From the cell containing the given text, extract its center point as (X, Y) coordinate. 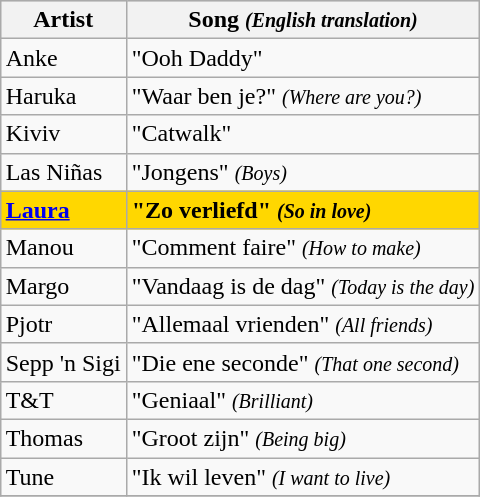
"Catwalk" (303, 134)
Margo (63, 286)
Sepp 'n Sigi (63, 362)
Las Niñas (63, 172)
Tune (63, 477)
Artist (63, 20)
"Groot zijn" (Being big) (303, 438)
Manou (63, 248)
Song (English translation) (303, 20)
"Ik wil leven" (I want to live) (303, 477)
"Jongens" (Boys) (303, 172)
"Vandaag is de dag" (Today is the day) (303, 286)
Anke (63, 58)
"Ooh Daddy" (303, 58)
"Zo verliefd" (So in love) (303, 210)
"Comment faire" (How to make) (303, 248)
Kiviv (63, 134)
Haruka (63, 96)
"Allemaal vrienden" (All friends) (303, 324)
Laura (63, 210)
T&T (63, 400)
"Waar ben je?" (Where are you?) (303, 96)
Thomas (63, 438)
"Die ene seconde" (That one second) (303, 362)
Pjotr (63, 324)
"Geniaal" (Brilliant) (303, 400)
